Provide the [x, y] coordinate of the cell's center where the given text is located.  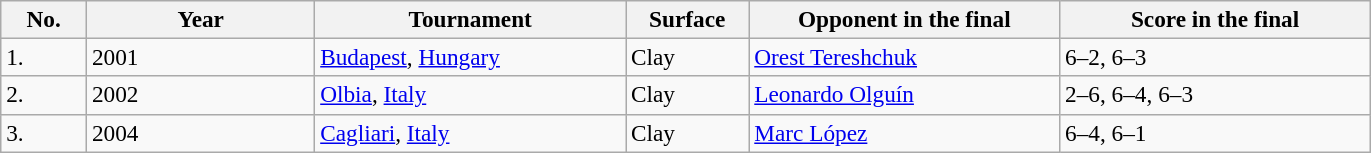
3. [44, 133]
6–2, 6–3 [1216, 57]
2–6, 6–4, 6–3 [1216, 95]
No. [44, 19]
2001 [201, 57]
2002 [201, 95]
1. [44, 57]
Surface [688, 19]
Orest Tereshchuk [904, 57]
Marc López [904, 133]
Tournament [470, 19]
Cagliari, Italy [470, 133]
2004 [201, 133]
Opponent in the final [904, 19]
6–4, 6–1 [1216, 133]
2. [44, 95]
Budapest, Hungary [470, 57]
Score in the final [1216, 19]
Leonardo Olguín [904, 95]
Olbia, Italy [470, 95]
Year [201, 19]
